Output the (x, y) coordinate of the center of the cell containing the given text.  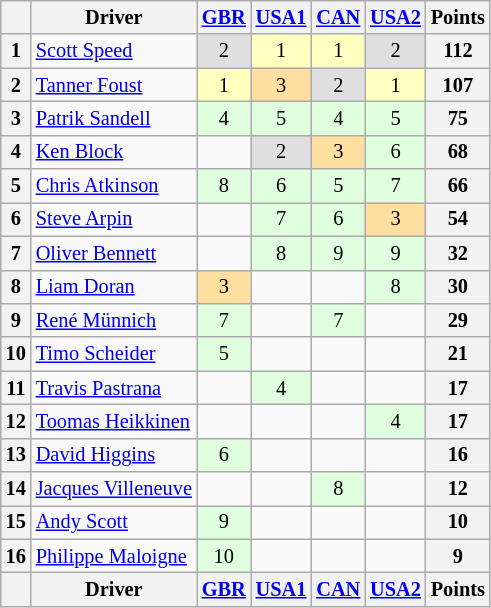
14 (16, 489)
René Münnich (114, 320)
54 (458, 219)
Jacques Villeneuve (114, 489)
112 (458, 51)
75 (458, 118)
13 (16, 455)
Scott Speed (114, 51)
Oliver Bennett (114, 253)
30 (458, 287)
66 (458, 186)
29 (458, 320)
15 (16, 522)
Steve Arpin (114, 219)
11 (16, 388)
Toomas Heikkinen (114, 421)
21 (458, 354)
Philippe Maloigne (114, 556)
Travis Pastrana (114, 388)
Liam Doran (114, 287)
Tanner Foust (114, 85)
Ken Block (114, 152)
107 (458, 85)
68 (458, 152)
Chris Atkinson (114, 186)
David Higgins (114, 455)
Timo Scheider (114, 354)
Patrik Sandell (114, 118)
32 (458, 253)
Andy Scott (114, 522)
